Provide the (X, Y) coordinate of the cell's center where the given text is located.  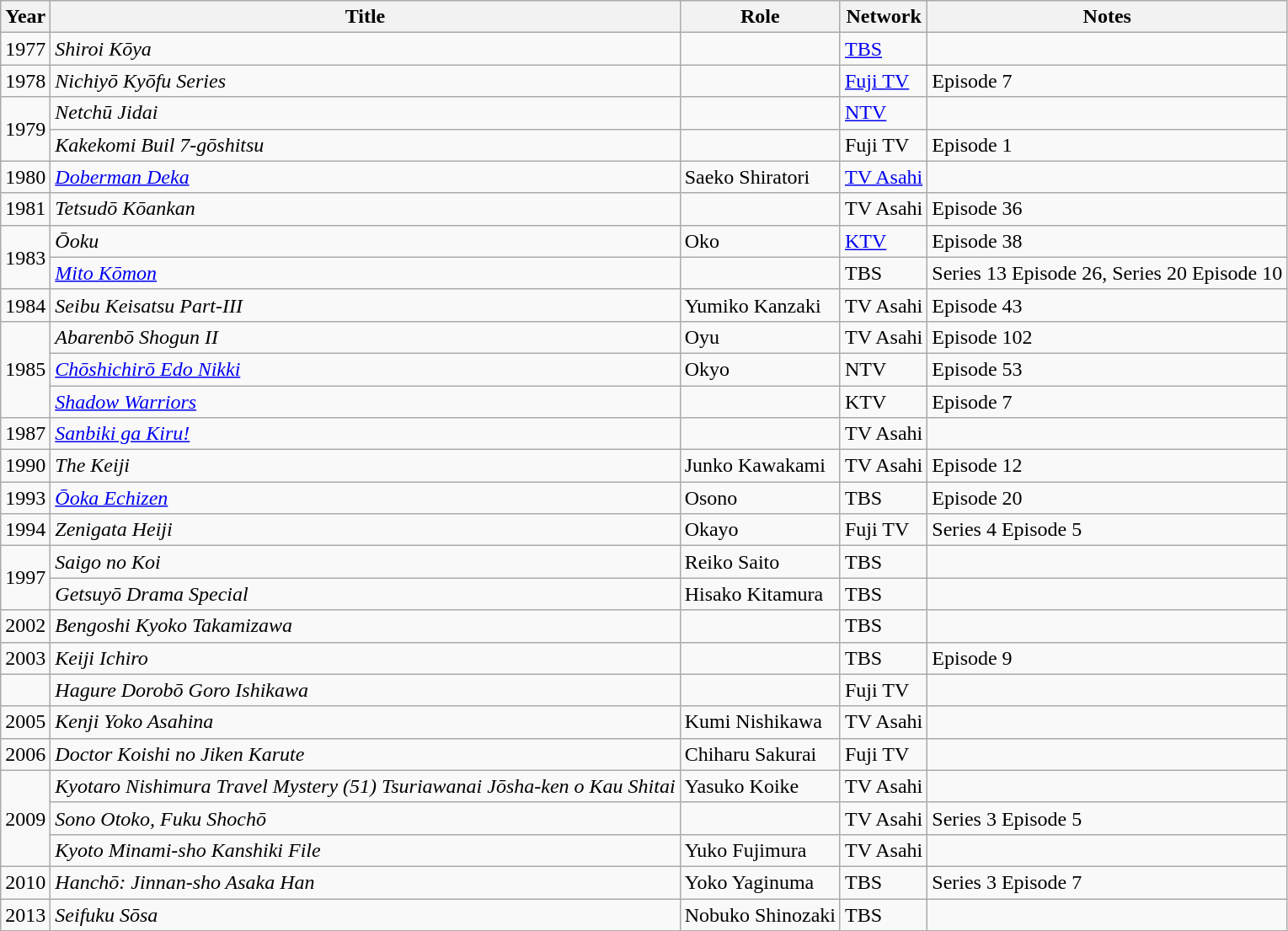
Ōoka Echizen (366, 498)
1980 (25, 177)
Bengoshi Kyoko Takamizawa (366, 626)
Getsuyō Drama Special (366, 594)
2013 (25, 914)
2006 (25, 754)
1994 (25, 530)
Tetsudō Kōankan (366, 209)
Ōoku (366, 241)
2002 (25, 626)
1993 (25, 498)
Chōshichirō Edo Nikki (366, 369)
1984 (25, 305)
1981 (25, 209)
Keiji Ichiro (366, 658)
Osono (760, 498)
Series 4 Episode 5 (1107, 530)
Hisako Kitamura (760, 594)
Yasuko Koike (760, 786)
Yoko Yaginuma (760, 882)
Hanchō: Jinnan-sho Asaka Han (366, 882)
Reiko Saito (760, 562)
Nobuko Shinozaki (760, 914)
Yuko Fujimura (760, 850)
Junko Kawakami (760, 466)
Series 3 Episode 7 (1107, 882)
Okayo (760, 530)
Netchū Jidai (366, 113)
1978 (25, 81)
Notes (1107, 17)
Hagure Dorobō Goro Ishikawa (366, 690)
Series 3 Episode 5 (1107, 818)
Sanbiki ga Kiru! (366, 434)
Episode 12 (1107, 466)
Kumi Nishikawa (760, 722)
Doctor Koishi no Jiken Karute (366, 754)
Episode 1 (1107, 145)
Seifuku Sōsa (366, 914)
Seibu Keisatsu Part-III (366, 305)
Zenigata Heiji (366, 530)
Kyotaro Nishimura Travel Mystery (51) Tsuriawanai Jōsha-ken o Kau Shitai (366, 786)
Abarenbō Shogun II (366, 337)
Oko (760, 241)
2005 (25, 722)
Saeko Shiratori (760, 177)
Episode 43 (1107, 305)
Yumiko Kanzaki (760, 305)
Sono Otoko, Fuku Shochō (366, 818)
1985 (25, 369)
1987 (25, 434)
1979 (25, 129)
2009 (25, 818)
Shiroi Kōya (366, 49)
Doberman Deka (366, 177)
Year (25, 17)
Episode 9 (1107, 658)
Nichiyō Kyōfu Series (366, 81)
Episode 102 (1107, 337)
Kyoto Minami-sho Kanshiki File (366, 850)
2003 (25, 658)
Okyo (760, 369)
Shadow Warriors (366, 402)
Episode 36 (1107, 209)
Oyu (760, 337)
Episode 20 (1107, 498)
Title (366, 17)
1983 (25, 257)
1990 (25, 466)
1977 (25, 49)
Saigo no Koi (366, 562)
The Keiji (366, 466)
2010 (25, 882)
Role (760, 17)
Mito Kōmon (366, 273)
Series 13 Episode 26, Series 20 Episode 10 (1107, 273)
Network (883, 17)
Episode 53 (1107, 369)
Kenji Yoko Asahina (366, 722)
Episode 38 (1107, 241)
1997 (25, 578)
Chiharu Sakurai (760, 754)
Kakekomi Buil 7-gōshitsu (366, 145)
